Capture the cell that displays the provided text and extract its [x, y] central coordinate. 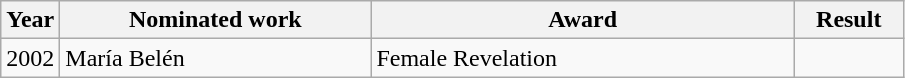
Award [583, 20]
Nominated work [216, 20]
Year [30, 20]
Female Revelation [583, 58]
2002 [30, 58]
Result [848, 20]
María Belén [216, 58]
